Return the [x, y] coordinate for the center point of the cell that contains the specified text.  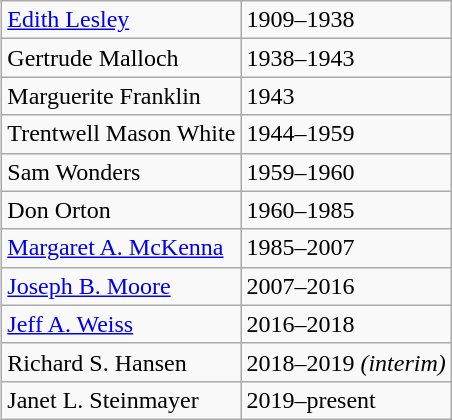
Richard S. Hansen [122, 362]
1960–1985 [346, 210]
Janet L. Steinmayer [122, 400]
1944–1959 [346, 134]
Sam Wonders [122, 172]
1938–1943 [346, 58]
Margaret A. McKenna [122, 248]
Trentwell Mason White [122, 134]
2018–2019 (interim) [346, 362]
Marguerite Franklin [122, 96]
Jeff A. Weiss [122, 324]
2019–present [346, 400]
Joseph B. Moore [122, 286]
Gertrude Malloch [122, 58]
Edith Lesley [122, 20]
Don Orton [122, 210]
1985–2007 [346, 248]
1959–1960 [346, 172]
2016–2018 [346, 324]
1943 [346, 96]
2007–2016 [346, 286]
1909–1938 [346, 20]
